Find where the given text appears and provide that cell's center as (x, y) coordinate. 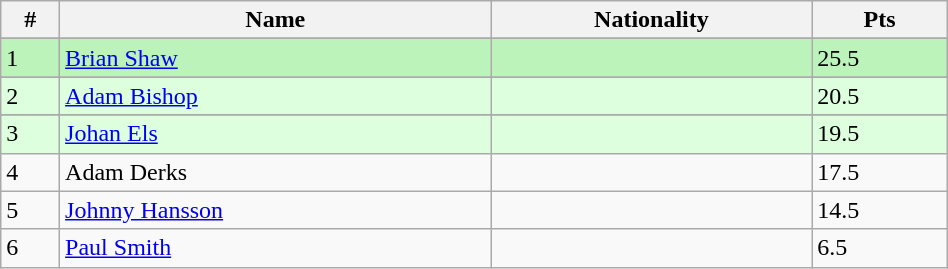
17.5 (880, 172)
Nationality (652, 20)
6.5 (880, 248)
Adam Derks (276, 172)
Johnny Hansson (276, 210)
Brian Shaw (276, 58)
6 (30, 248)
5 (30, 210)
Paul Smith (276, 248)
3 (30, 134)
25.5 (880, 58)
1 (30, 58)
2 (30, 96)
14.5 (880, 210)
Pts (880, 20)
Name (276, 20)
Adam Bishop (276, 96)
Johan Els (276, 134)
20.5 (880, 96)
# (30, 20)
19.5 (880, 134)
4 (30, 172)
